For the text-containing cell, return its midpoint in (x, y) coordinate format. 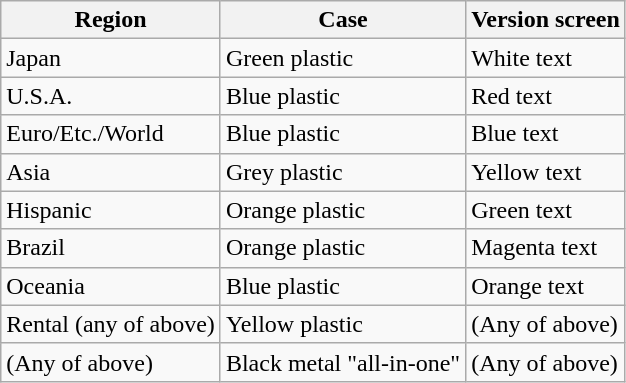
Euro/Etc./World (111, 134)
Blue text (546, 134)
Grey plastic (342, 172)
Green text (546, 210)
Japan (111, 58)
Red text (546, 96)
Brazil (111, 248)
Asia (111, 172)
White text (546, 58)
Black metal "all-in-one" (342, 362)
Magenta text (546, 248)
Orange text (546, 286)
Region (111, 20)
Case (342, 20)
Rental (any of above) (111, 324)
Oceania (111, 286)
U.S.A. (111, 96)
Green plastic (342, 58)
Yellow text (546, 172)
Version screen (546, 20)
Yellow plastic (342, 324)
Hispanic (111, 210)
